Determine the (x, y) coordinate at the center of the cell enclosing the given text.  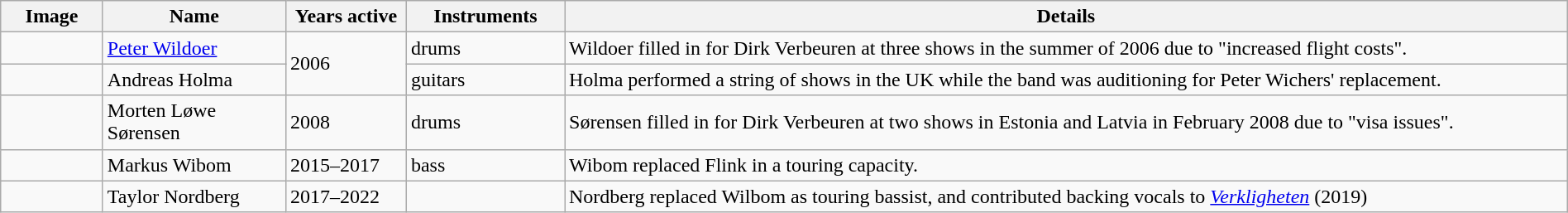
Sørensen filled in for Dirk Verbeuren at two shows in Estonia and Latvia in February 2008 due to "visa issues". (1065, 123)
2017–2022 (346, 196)
Andreas Holma (194, 80)
bass (485, 165)
Image (52, 17)
Markus Wibom (194, 165)
Peter Wildoer (194, 48)
Years active (346, 17)
2008 (346, 123)
Details (1065, 17)
Wibom replaced Flink in a touring capacity. (1065, 165)
Instruments (485, 17)
Morten Løwe Sørensen (194, 123)
Name (194, 17)
2006 (346, 64)
Nordberg replaced Wilbom as touring bassist, and contributed backing vocals to Verkligheten (2019) (1065, 196)
2015–2017 (346, 165)
Holma performed a string of shows in the UK while the band was auditioning for Peter Wichers' replacement. (1065, 80)
guitars (485, 80)
Wildoer filled in for Dirk Verbeuren at three shows in the summer of 2006 due to "increased flight costs". (1065, 48)
Taylor Nordberg (194, 196)
